Pinpoint the cell where the given text exists, returning its (x, y) midpoint coordinate. 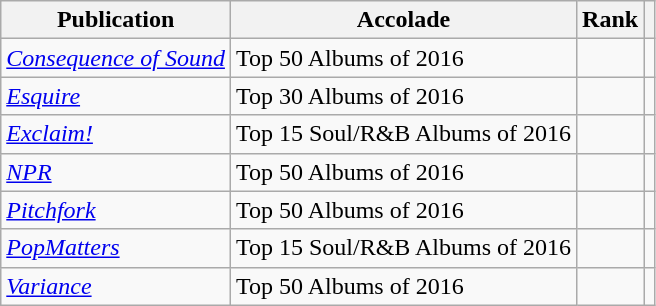
Consequence of Sound (116, 58)
Accolade (403, 20)
Pitchfork (116, 210)
Exclaim! (116, 134)
PopMatters (116, 248)
Top 30 Albums of 2016 (403, 96)
Rank (610, 20)
Esquire (116, 96)
Variance (116, 286)
Publication (116, 20)
NPR (116, 172)
